Search for the cell housing the specified text and yield its (x, y) center coordinate. 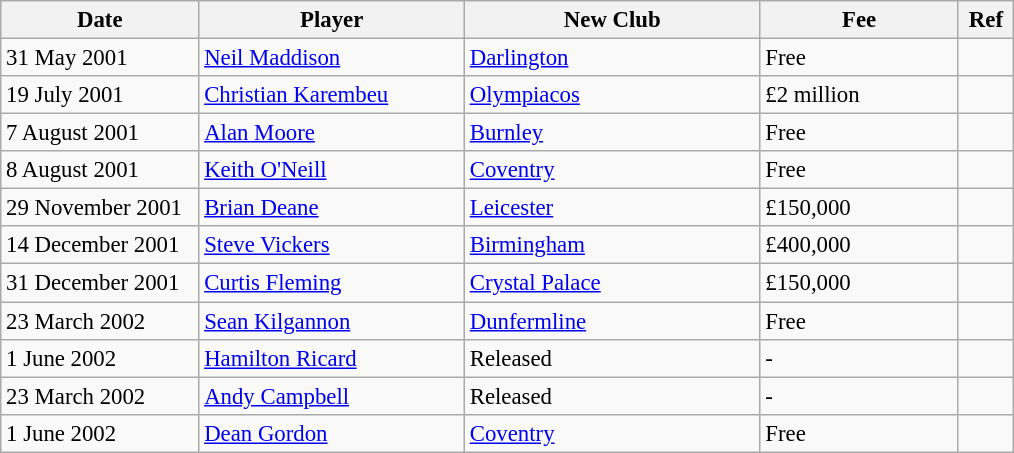
19 July 2001 (100, 95)
Dunfermline (612, 321)
Olympiacos (612, 95)
Leicester (612, 208)
Brian Deane (332, 208)
29 November 2001 (100, 208)
Date (100, 20)
Andy Campbell (332, 396)
Curtis Fleming (332, 283)
£400,000 (859, 245)
Fee (859, 20)
31 May 2001 (100, 58)
Crystal Palace (612, 283)
Birmingham (612, 245)
Ref (986, 20)
£2 million (859, 95)
Burnley (612, 133)
8 August 2001 (100, 170)
Hamilton Ricard (332, 358)
Steve Vickers (332, 245)
Darlington (612, 58)
Dean Gordon (332, 433)
Sean Kilgannon (332, 321)
7 August 2001 (100, 133)
New Club (612, 20)
Alan Moore (332, 133)
Player (332, 20)
14 December 2001 (100, 245)
31 December 2001 (100, 283)
Keith O'Neill (332, 170)
Neil Maddison (332, 58)
Christian Karembeu (332, 95)
